Provide the (x, y) coordinate of the cell's center where the given text is located.  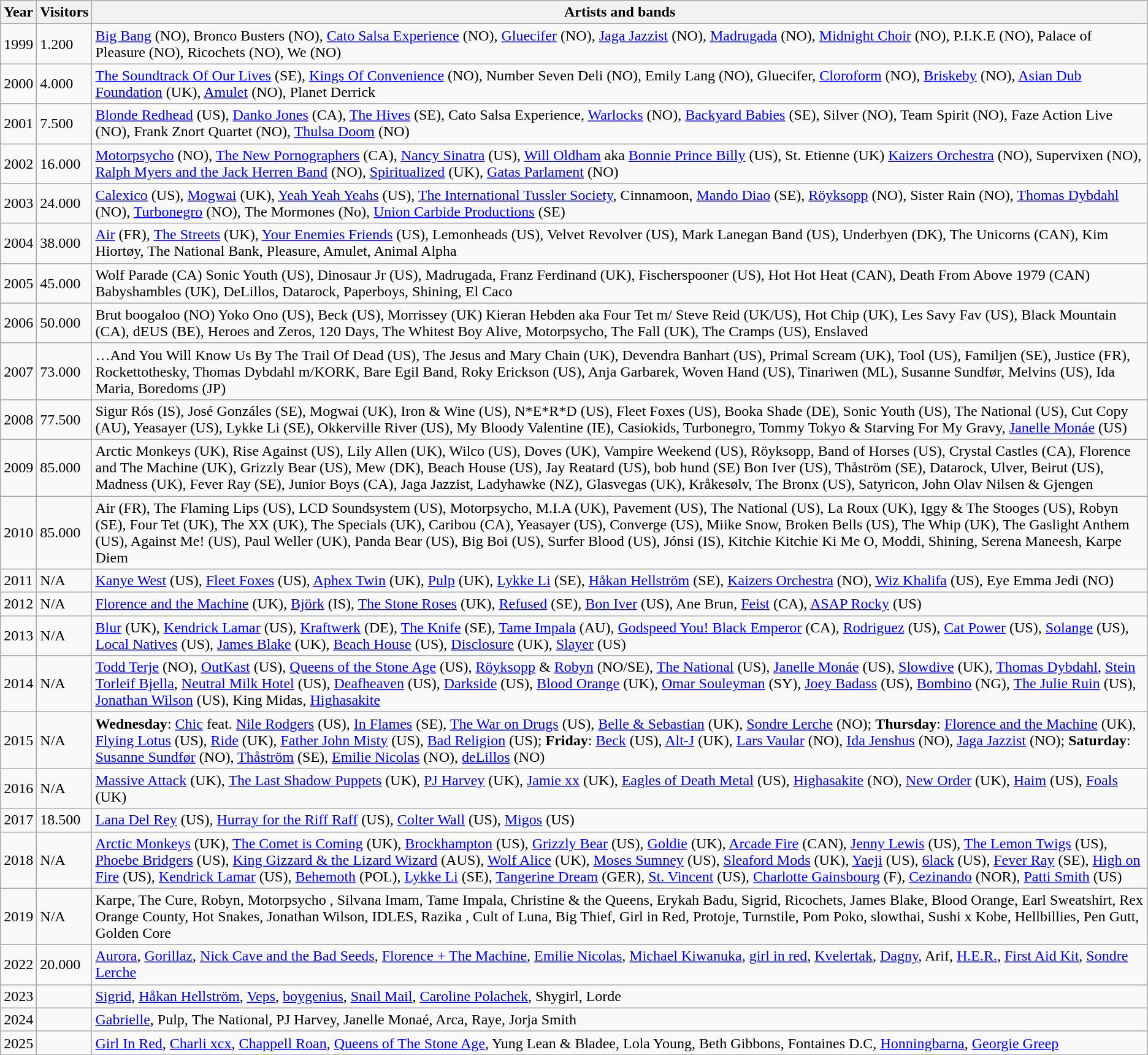
16.000 (64, 163)
2013 (18, 635)
77.500 (64, 420)
45.000 (64, 283)
2005 (18, 283)
2019 (18, 916)
2007 (18, 371)
2017 (18, 820)
2003 (18, 204)
2014 (18, 684)
2002 (18, 163)
2015 (18, 740)
Lana Del Rey (US), Hurray for the Riff Raff (US), Colter Wall (US), Migos (US) (619, 820)
2006 (18, 323)
Artists and bands (619, 12)
Visitors (64, 12)
4.000 (64, 83)
2023 (18, 996)
1999 (18, 44)
Florence and the Machine (UK), Björk (IS), The Stone Roses (UK), Refused (SE), Bon Iver (US), Ane Brun, Feist (CA), ASAP Rocky (US) (619, 604)
Sigrid, Håkan Hellström, Veps, boygenius, Snail Mail, Caroline Polachek, Shygirl, Lorde (619, 996)
2000 (18, 83)
38.000 (64, 243)
2025 (18, 1043)
2009 (18, 467)
2001 (18, 124)
18.500 (64, 820)
24.000 (64, 204)
Year (18, 12)
2018 (18, 860)
2024 (18, 1019)
2004 (18, 243)
2011 (18, 581)
2016 (18, 789)
20.000 (64, 964)
2012 (18, 604)
2008 (18, 420)
Gabrielle, Pulp, The National, PJ Harvey, Janelle Monaé, Arca, Raye, Jorja Smith (619, 1019)
73.000 (64, 371)
50.000 (64, 323)
1.200 (64, 44)
7.500 (64, 124)
2010 (18, 532)
2022 (18, 964)
